Find where the given text appears and provide that cell's center as (x, y) coordinate. 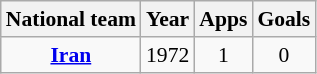
Apps (223, 19)
Iran (71, 55)
1972 (168, 55)
1 (223, 55)
0 (284, 55)
Year (168, 19)
Goals (284, 19)
National team (71, 19)
